Determine the [x, y] coordinate at the center of the cell enclosing the given text.  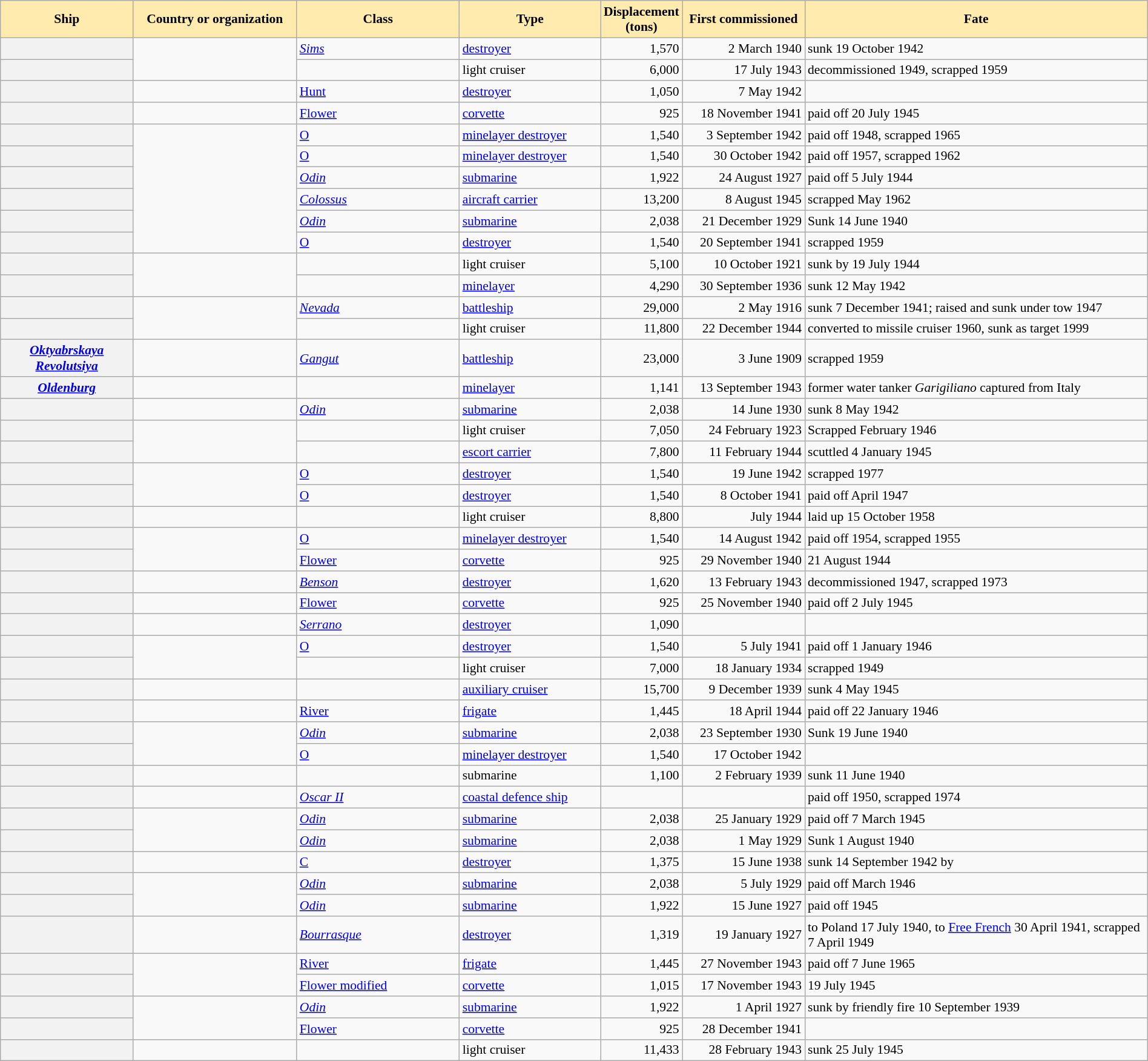
1,090 [642, 625]
11 February 1944 [744, 452]
2 May 1916 [744, 308]
former water tanker Garigiliano captured from Italy [976, 388]
28 December 1941 [744, 1029]
sunk 19 October 1942 [976, 48]
decommissioned 1947, scrapped 1973 [976, 582]
paid off 20 July 1945 [976, 113]
scrapped 1977 [976, 474]
sunk 11 June 1940 [976, 776]
15 June 1927 [744, 905]
1,141 [642, 388]
13 September 1943 [744, 388]
First commissioned [744, 19]
14 June 1930 [744, 409]
paid off 7 June 1965 [976, 964]
21 August 1944 [976, 560]
Displacement (tons) [642, 19]
C [378, 862]
sunk 25 July 1945 [976, 1050]
paid off 1957, scrapped 1962 [976, 156]
sunk 12 May 1942 [976, 286]
8,800 [642, 517]
Flower modified [378, 986]
paid off 7 March 1945 [976, 819]
Benson [378, 582]
1 May 1929 [744, 841]
sunk 14 September 1942 by [976, 862]
13 February 1943 [744, 582]
paid off 22 January 1946 [976, 712]
paid off March 1946 [976, 884]
15,700 [642, 690]
11,433 [642, 1050]
23 September 1930 [744, 733]
Sunk 19 June 1940 [976, 733]
scrapped 1949 [976, 668]
7,050 [642, 431]
8 October 1941 [744, 495]
19 June 1942 [744, 474]
Hunt [378, 92]
coastal defence ship [530, 798]
paid off 1950, scrapped 1974 [976, 798]
sunk by 19 July 1944 [976, 265]
25 January 1929 [744, 819]
sunk by friendly fire 10 September 1939 [976, 1007]
scrapped May 1962 [976, 200]
8 August 1945 [744, 200]
6,000 [642, 70]
29,000 [642, 308]
sunk 4 May 1945 [976, 690]
3 June 1909 [744, 359]
paid off 1 January 1946 [976, 647]
Gangut [378, 359]
1 April 1927 [744, 1007]
29 November 1940 [744, 560]
to Poland 17 July 1940, to Free French 30 April 1941, scrapped 7 April 1949 [976, 935]
3 September 1942 [744, 135]
23,000 [642, 359]
Colossus [378, 200]
aircraft carrier [530, 200]
July 1944 [744, 517]
Type [530, 19]
Class [378, 19]
1,570 [642, 48]
30 September 1936 [744, 286]
paid off April 1947 [976, 495]
paid off 1948, scrapped 1965 [976, 135]
10 October 1921 [744, 265]
22 December 1944 [744, 329]
Sunk 14 June 1940 [976, 221]
1,620 [642, 582]
Oscar II [378, 798]
Nevada [378, 308]
converted to missile cruiser 1960, sunk as target 1999 [976, 329]
sunk 8 May 1942 [976, 409]
5,100 [642, 265]
scuttled 4 January 1945 [976, 452]
2 March 1940 [744, 48]
sunk 7 December 1941; raised and sunk under tow 1947 [976, 308]
17 July 1943 [744, 70]
18 November 1941 [744, 113]
17 November 1943 [744, 986]
21 December 1929 [744, 221]
7,800 [642, 452]
18 January 1934 [744, 668]
Fate [976, 19]
5 July 1941 [744, 647]
27 November 1943 [744, 964]
Oldenburg [67, 388]
decommissioned 1949, scrapped 1959 [976, 70]
Serrano [378, 625]
15 June 1938 [744, 862]
19 January 1927 [744, 935]
paid off 2 July 1945 [976, 603]
laid up 15 October 1958 [976, 517]
Oktyabrskaya Revolutsiya [67, 359]
17 October 1942 [744, 755]
13,200 [642, 200]
1,319 [642, 935]
auxiliary cruiser [530, 690]
1,375 [642, 862]
Sims [378, 48]
4,290 [642, 286]
24 August 1927 [744, 178]
paid off 5 July 1944 [976, 178]
5 July 1929 [744, 884]
24 February 1923 [744, 431]
1,100 [642, 776]
Scrapped February 1946 [976, 431]
escort carrier [530, 452]
9 December 1939 [744, 690]
30 October 1942 [744, 156]
Bourrasque [378, 935]
paid off 1954, scrapped 1955 [976, 539]
7 May 1942 [744, 92]
2 February 1939 [744, 776]
28 February 1943 [744, 1050]
19 July 1945 [976, 986]
18 April 1944 [744, 712]
1,015 [642, 986]
paid off 1945 [976, 905]
Sunk 1 August 1940 [976, 841]
7,000 [642, 668]
11,800 [642, 329]
Country or organization [215, 19]
25 November 1940 [744, 603]
Ship [67, 19]
20 September 1941 [744, 243]
1,050 [642, 92]
14 August 1942 [744, 539]
